Pinpoint the cell where the given text exists, returning its [X, Y] midpoint coordinate. 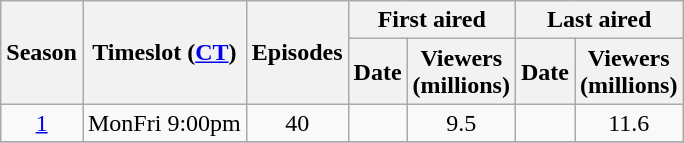
1 [42, 123]
Episodes [297, 52]
11.6 [628, 123]
Last aired [598, 20]
Season [42, 52]
First aired [432, 20]
9.5 [461, 123]
MonFri 9:00pm [164, 123]
40 [297, 123]
Timeslot (CT) [164, 52]
